Determine the (X, Y) coordinate at the center of the cell enclosing the given text.  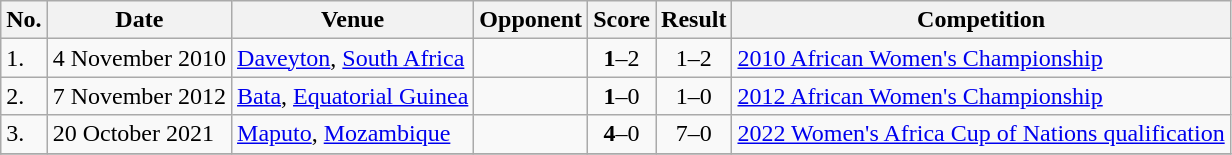
Maputo, Mozambique (353, 134)
No. (24, 20)
7 November 2012 (139, 96)
Date (139, 20)
2. (24, 96)
Venue (353, 20)
4 November 2010 (139, 58)
1. (24, 58)
7–0 (694, 134)
Score (622, 20)
2012 African Women's Championship (981, 96)
Bata, Equatorial Guinea (353, 96)
Daveyton, South Africa (353, 58)
Competition (981, 20)
Opponent (531, 20)
Result (694, 20)
4–0 (622, 134)
2010 African Women's Championship (981, 58)
20 October 2021 (139, 134)
3. (24, 134)
2022 Women's Africa Cup of Nations qualification (981, 134)
